Locate the cell with the specified text and output its (X, Y) center coordinate. 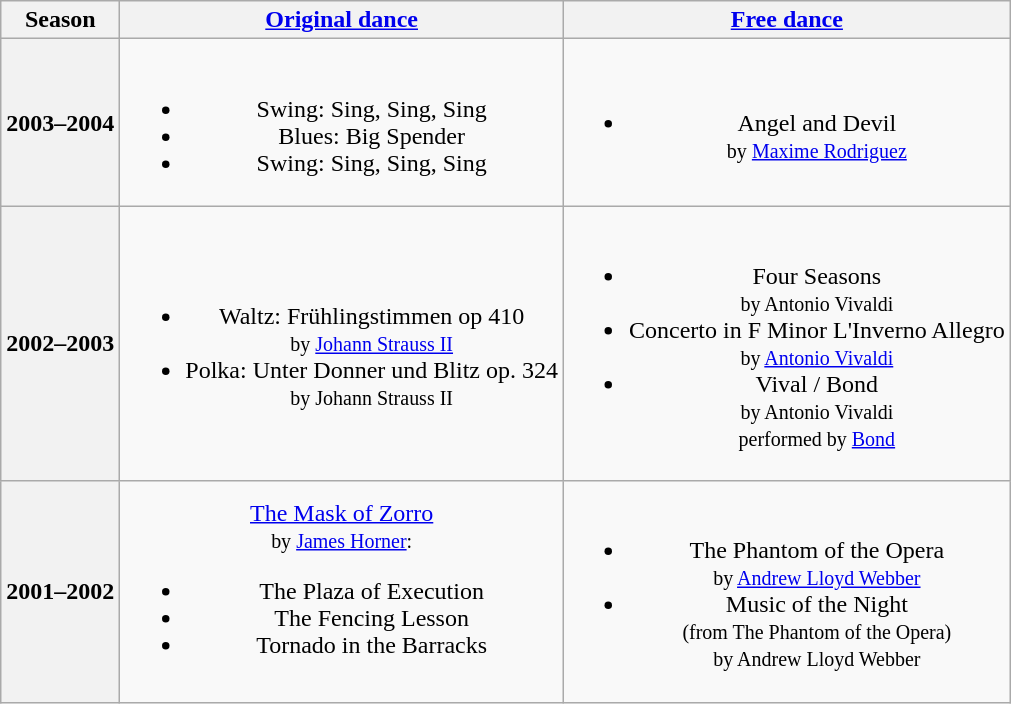
Original dance (342, 20)
Four Seasons by Antonio Vivaldi Concerto in F Minor L'Inverno Allegro by Antonio Vivaldi Vival / Bond by Antonio Vivaldi performed by Bond (788, 344)
2003–2004 (60, 122)
The Phantom of the Opera by Andrew Lloyd Webber Music of the Night (from The Phantom of the Opera) by Andrew Lloyd Webber (788, 592)
Waltz: Frühlingstimmen op 410 by Johann Strauss II Polka: Unter Donner und Blitz op. 324 by Johann Strauss II (342, 344)
Angel and Devil by Maxime Rodriguez (788, 122)
Swing: Sing, Sing, SingBlues: Big SpenderSwing: Sing, Sing, Sing (342, 122)
Season (60, 20)
The Mask of Zorro by James Horner: The Plaza of ExecutionThe Fencing LessonTornado in the Barracks (342, 592)
2002–2003 (60, 344)
2001–2002 (60, 592)
Free dance (788, 20)
